Provide the (x, y) coordinate of the cell's center where the given text is located.  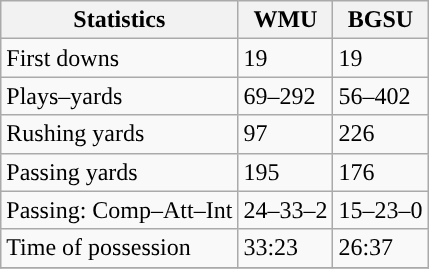
First downs (120, 58)
Statistics (120, 20)
69–292 (286, 96)
226 (380, 134)
WMU (286, 20)
Passing yards (120, 172)
56–402 (380, 96)
BGSU (380, 20)
Rushing yards (120, 134)
15–23–0 (380, 210)
Plays–yards (120, 96)
Passing: Comp–Att–Int (120, 210)
26:37 (380, 248)
195 (286, 172)
176 (380, 172)
Time of possession (120, 248)
97 (286, 134)
24–33–2 (286, 210)
33:23 (286, 248)
